Extract the [x, y] coordinate from the center of the cell holding the provided text.  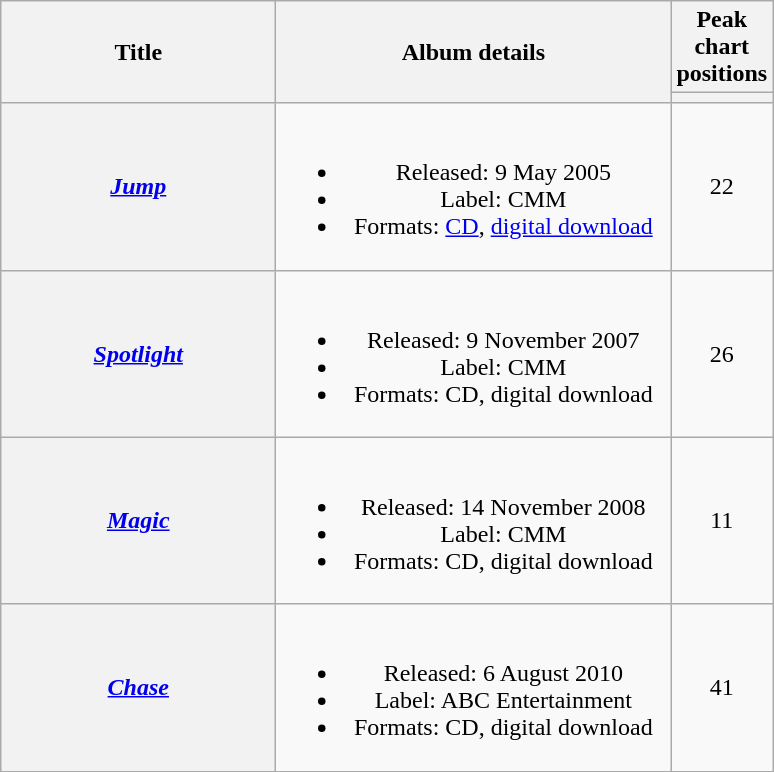
Released: 14 November 2008Label: CMMFormats: CD, digital download [474, 520]
22 [722, 186]
Peak chart positions [722, 47]
Released: 6 August 2010Label: ABC EntertainmentFormats: CD, digital download [474, 688]
11 [722, 520]
Title [138, 52]
26 [722, 354]
Album details [474, 52]
Jump [138, 186]
Chase [138, 688]
Magic [138, 520]
Released: 9 November 2007Label: CMMFormats: CD, digital download [474, 354]
41 [722, 688]
Spotlight [138, 354]
Released: 9 May 2005Label: CMMFormats: CD, digital download [474, 186]
